Pinpoint the cell where the given text exists, returning its [x, y] midpoint coordinate. 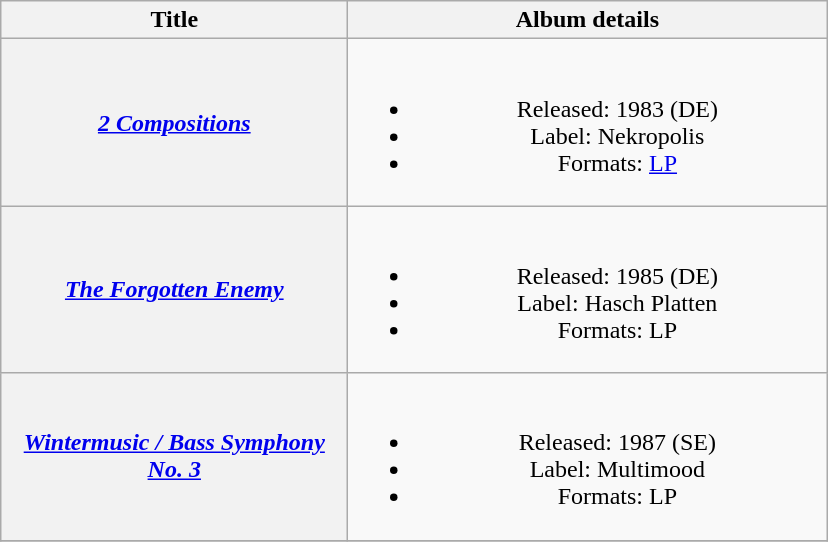
Album details [588, 20]
2 Compositions [174, 122]
Wintermusic / Bass Symphony No. 3 [174, 456]
Title [174, 20]
The Forgotten Enemy [174, 290]
Released: 1983 (DE)Label: NekropolisFormats: LP [588, 122]
Released: 1985 (DE)Label: Hasch PlattenFormats: LP [588, 290]
Released: 1987 (SE)Label: MultimoodFormats: LP [588, 456]
